Determine the [x, y] coordinate at the center of the cell enclosing the given text.  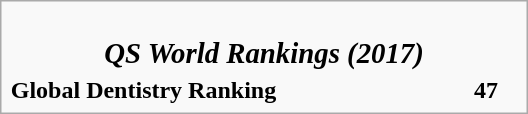
Global Dentistry Ranking [239, 90]
47 [495, 90]
QS World Rankings (2017) [264, 40]
